Capture the cell that displays the provided text and extract its [x, y] central coordinate. 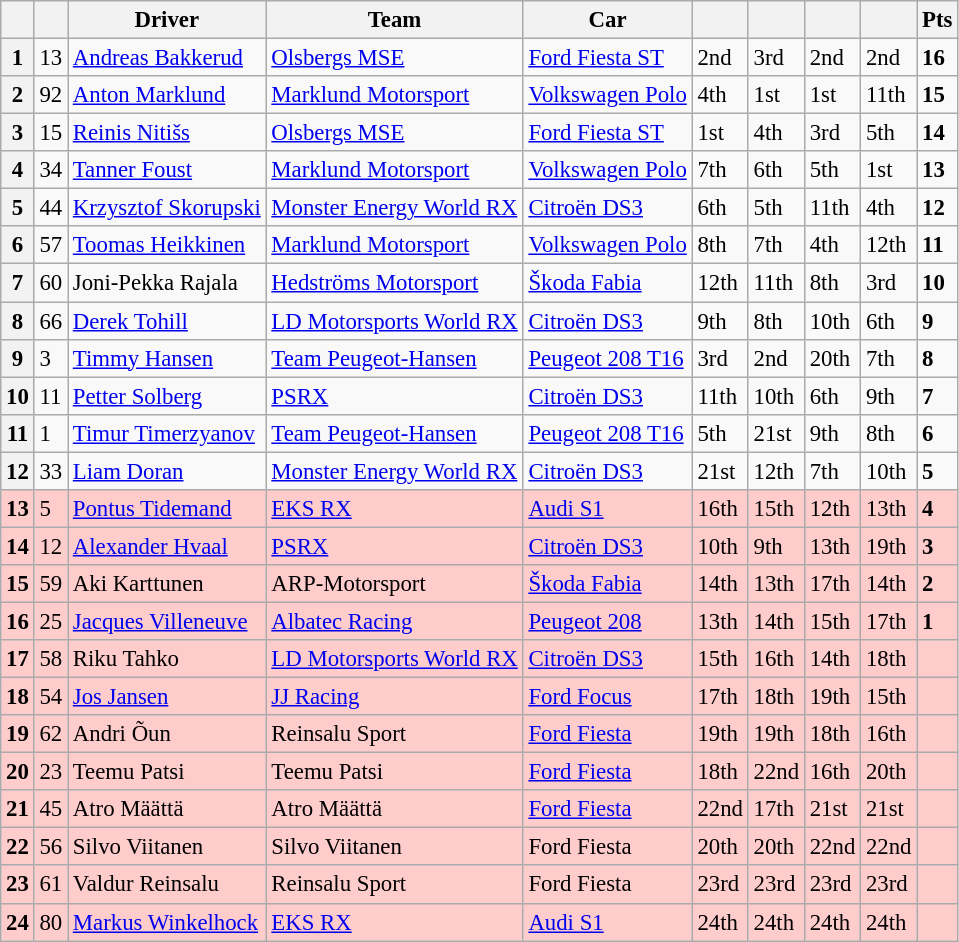
21 [18, 809]
Hedströms Motorsport [394, 283]
Albatec Racing [394, 621]
Car [608, 20]
18 [18, 697]
Toomas Heikkinen [168, 245]
Markus Winkelhock [168, 922]
ARP-Motorsport [394, 584]
80 [50, 922]
JJ Racing [394, 697]
Jacques Villeneuve [168, 621]
54 [50, 697]
19 [18, 734]
25 [50, 621]
44 [50, 208]
Pts [938, 20]
33 [50, 471]
22 [18, 847]
Liam Doran [168, 471]
60 [50, 283]
Driver [168, 20]
Krzysztof Skorupski [168, 208]
Derek Tohill [168, 321]
45 [50, 809]
Riku Tahko [168, 659]
Peugeot 208 [608, 621]
Team [394, 20]
Aki Karttunen [168, 584]
20 [18, 772]
56 [50, 847]
Joni-Pekka Rajala [168, 283]
Tanner Foust [168, 170]
Timmy Hansen [168, 358]
61 [50, 885]
Alexander Hvaal [168, 546]
34 [50, 170]
59 [50, 584]
57 [50, 245]
62 [50, 734]
58 [50, 659]
Andreas Bakkerud [168, 58]
66 [50, 321]
92 [50, 95]
Reinis Nitišs [168, 133]
17 [18, 659]
Ford Focus [608, 697]
Timur Timerzyanov [168, 433]
Andri Õun [168, 734]
Jos Jansen [168, 697]
Petter Solberg [168, 396]
Anton Marklund [168, 95]
Pontus Tidemand [168, 509]
Valdur Reinsalu [168, 885]
24 [18, 922]
